Return [X, Y] of the center of cell containing provided text 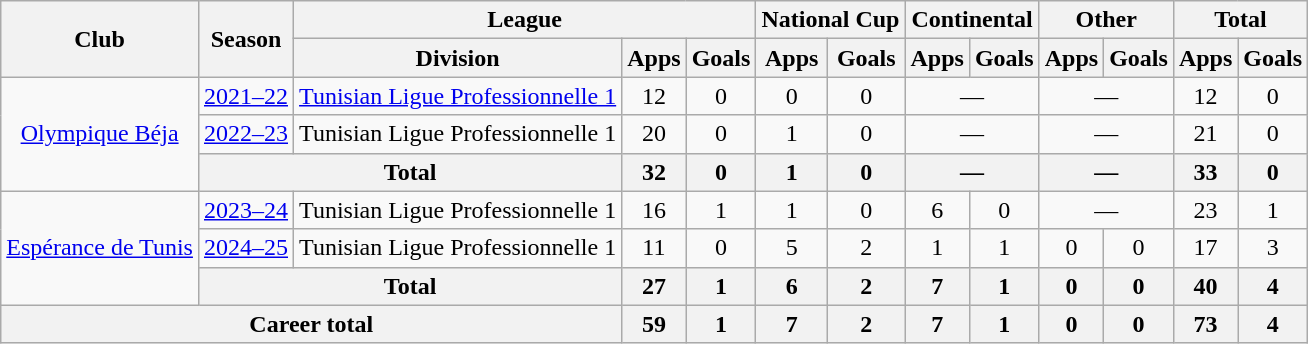
Continental [972, 20]
73 [1205, 324]
32 [654, 172]
Olympique Béja [100, 134]
2024–25 [246, 248]
Division [458, 58]
16 [654, 210]
Career total [312, 324]
Season [246, 39]
11 [654, 248]
2023–24 [246, 210]
59 [654, 324]
27 [654, 286]
2022–23 [246, 134]
21 [1205, 134]
League [525, 20]
20 [654, 134]
National Cup [830, 20]
Espérance de Tunis [100, 248]
3 [1273, 248]
Other [1106, 20]
Club [100, 39]
17 [1205, 248]
33 [1205, 172]
40 [1205, 286]
2021–22 [246, 96]
5 [792, 248]
23 [1205, 210]
